Find where the given text appears and provide that cell's center as (X, Y) coordinate. 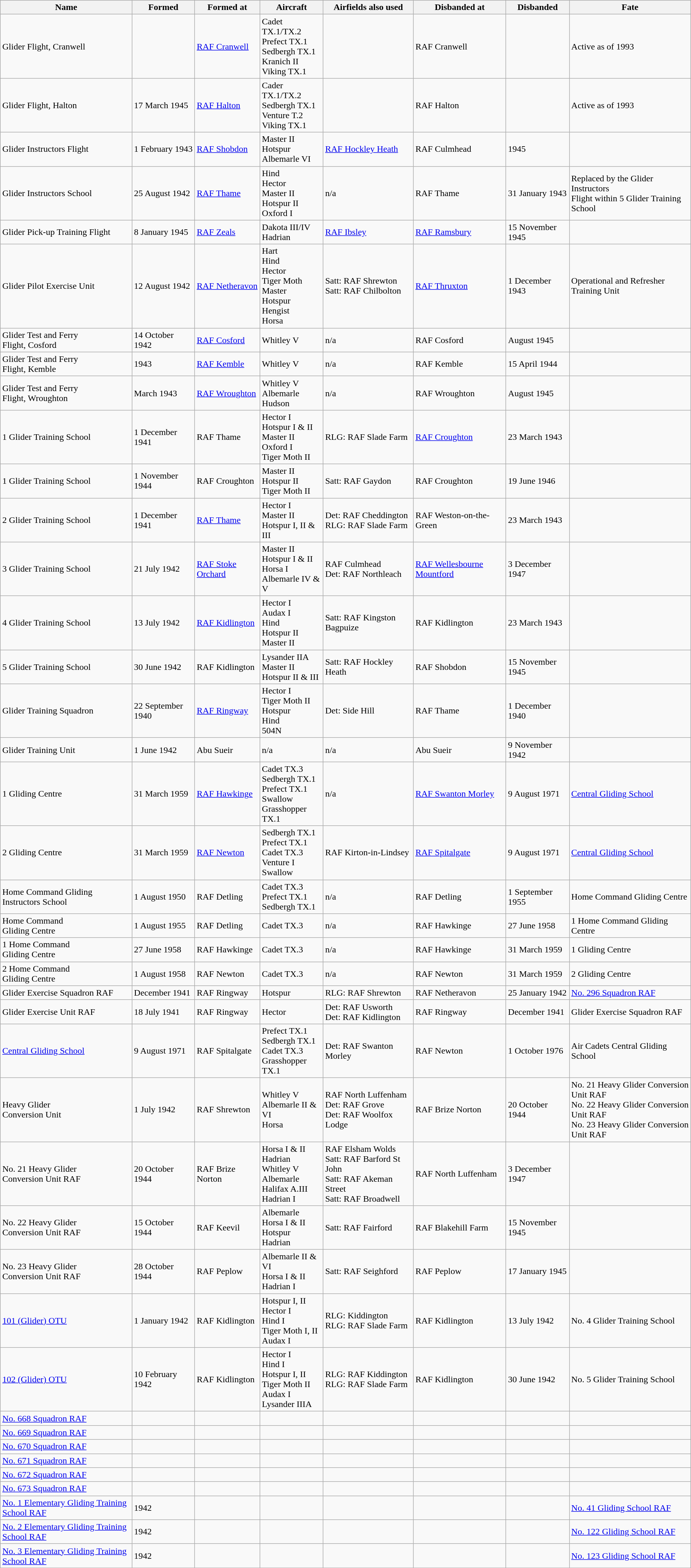
15 October 1944 (164, 1228)
No. 21 Heavy GliderConversion Unit RAF (66, 1174)
RLG: RAF Shrewton (368, 993)
RAF Shrewton (227, 1109)
Albemarle II & VIHorsa I & IIHadrian I (292, 1272)
1 August 1950 (164, 897)
RAF Hockley Heath (368, 149)
5 Glider Training School (66, 667)
1 August 1958 (164, 973)
No. 1 Elementary Gliding Training School RAF (66, 1507)
Aircraft (292, 7)
RAF Elsham WoldsSatt: RAF Barford St JohnSatt: RAF Akeman StreetSatt: RAF Broadwell (368, 1174)
1 October 1976 (537, 1051)
Glider Pilot Exercise Unit (66, 286)
RAF Zeals (227, 232)
14 October 1942 (164, 340)
15 April 1944 (537, 364)
RAF CulmheadDet: RAF Northleach (368, 569)
No. 672 Squadron RAF (66, 1475)
RLG: RAF KiddingtonRLG: RAF Slade Farm (368, 1380)
101 (Glider) OTU (66, 1321)
Home Command Gliding Instructors School (66, 897)
Master IIHotspur IITiger Moth II (292, 481)
Cader TX.1/TX.2Sedbergh TX.1Venture T.2Viking TX.1 (292, 105)
Master IIHotspurAlbemarle VI (292, 149)
25 January 1942 (537, 993)
Det: RAF Swanton Morley (368, 1051)
Glider Flight, Halton (66, 105)
AlbemarleHorsa I & IIHotspurHadrian (292, 1228)
RAF North Luffenham (460, 1174)
No. 673 Squadron RAF (66, 1489)
2 Home Command Gliding Centre (66, 973)
No. 21 Heavy Glider Conversion Unit RAFNo. 22 Heavy Glider Conversion Unit RAFNo. 23 Heavy Glider Conversion Unit RAF (630, 1109)
25 August 1942 (164, 193)
Glider Exercise Unit RAF (66, 1012)
No. 5 Glider Training School (630, 1380)
8 January 1945 (164, 232)
Det: RAF CheddingtonRLG: RAF Slade Farm (368, 520)
19 June 1946 (537, 481)
Satt: RAF ShrewtonSatt: RAF Chilbolton (368, 286)
1 June 1942 (164, 750)
No. 4 Glider Training School (630, 1321)
Heavy GliderConversion Unit (66, 1109)
Glider Test and Ferry Flight, Kemble (66, 364)
HindHectorMaster IIHotspur IIOxford I (292, 193)
Lysander IIAMaster IIHotspur II & III (292, 667)
3 Glider Training School (66, 569)
No. 123 Gliding School RAF (630, 1555)
2 Glider Training School (66, 520)
Hector IHind IHotspur I, IITiger Moth IIAudax ILysander IIIA (292, 1380)
10 February 1942 (164, 1380)
Hector IMaster IIHotspur I, II & III (292, 520)
Det: Side Hill (368, 711)
1 November 1944 (164, 481)
No. 22 Heavy GliderConversion Unit RAF (66, 1228)
22 September 1940 (164, 711)
Sedbergh TX.1Prefect TX.1Cadet TX.3Venture ISwallow (292, 853)
Det: RAF UsworthDet: RAF Kidlington (368, 1012)
HartHindHectorTiger MothMasterHotspurHengistHorsa (292, 286)
Disbanded at (460, 7)
RAF Swanton Morley (460, 794)
Master IIHotspur I & IIHorsa IAlbemarle IV & V (292, 569)
Operational and Refresher Training Unit (630, 286)
No. 122 Gliding School RAF (630, 1532)
Satt: RAF Hockley Heath (368, 667)
Glider Instructors School (66, 193)
March 1943 (164, 393)
No. 41 Gliding School RAF (630, 1507)
17 March 1945 (164, 105)
RLG: RAF Slade Farm (368, 437)
Fate (630, 7)
RAF Kirton-in-Lindsey (368, 853)
No. 669 Squadron RAF (66, 1432)
Satt: RAF Seighford (368, 1272)
Airfields also used (368, 7)
RAF North LuffenhamDet: RAF GroveDet: RAF Woolfox Lodge (368, 1109)
1943 (164, 364)
RAF Stoke Orchard (227, 569)
RAF Blakehill Farm (460, 1228)
Cadet TX.1/TX.2Prefect TX.1Sedbergh TX.1Kranich IIViking TX.1 (292, 47)
RAF Ibsley (368, 232)
RAF Ramsbury (460, 232)
1 December 1943 (537, 286)
1 January 1942 (164, 1321)
RAF Thruxton (460, 286)
Horsa I & IIHadrianWhitley VAlbemarleHalifax A.IIIHadrian I (292, 1174)
9 November 1942 (537, 750)
No. 668 Squadron RAF (66, 1418)
Glider Instructors Flight (66, 149)
RAF Weston-on-the-Green (460, 520)
RAF Culmhead (460, 149)
Cadet TX.3Sedbergh TX.1Prefect TX.1SwallowGrasshopper TX.1 (292, 794)
31 January 1943 (537, 193)
Formed (164, 7)
Hector ITiger Moth IIHotspurHind504N (292, 711)
Whitley VAlbemarle II & VIHorsa (292, 1109)
Prefect TX.1Sedbergh TX.1Cadet TX.3Grasshopper TX.1 (292, 1051)
Dakota III/IVHadrian (292, 232)
1 February 1943 (164, 149)
21 July 1942 (164, 569)
Disbanded (537, 7)
RAF Wellesbourne Mountford (460, 569)
102 (Glider) OTU (66, 1380)
Name (66, 7)
Glider Training Squadron (66, 711)
Satt: RAF Kingston Bagpuize (368, 623)
Hector IAudax IHindHotspur IIMaster II (292, 623)
28 October 1944 (164, 1272)
No. 670 Squadron RAF (66, 1447)
Hector IHotspur I & IIMaster IIOxford ITiger Moth II (292, 437)
Satt: RAF Fairford (368, 1228)
Air Cadets Central Gliding School (630, 1051)
1 September 1955 (537, 897)
RAF Keevil (227, 1228)
Whitley VAlbemarleHudson (292, 393)
1 July 1942 (164, 1109)
Hector (292, 1012)
Replaced by the Glider InstructorsFlight within 5 Glider Training School (630, 193)
No. 3 Elementary Gliding Training School RAF (66, 1555)
Glider Pick-up Training Flight (66, 232)
17 January 1945 (537, 1272)
1 December 1940 (537, 711)
Formed at (227, 7)
4 Glider Training School (66, 623)
No. 2 Elementary Gliding Training School RAF (66, 1532)
1945 (537, 149)
Hotspur I, IIHector IHind ITiger Moth I, IIAudax I (292, 1321)
No. 296 Squadron RAF (630, 993)
Glider Training Unit (66, 750)
Glider Test and Ferry Flight, Cosford (66, 340)
Cadet TX.3Prefect TX.1Sedbergh TX.1 (292, 897)
No. 23 Heavy GliderConversion Unit RAF (66, 1272)
12 August 1942 (164, 286)
No. 671 Squadron RAF (66, 1461)
Hotspur (292, 993)
RLG: KiddingtonRLG: RAF Slade Farm (368, 1321)
Satt: RAF Gaydon (368, 481)
Glider Test and Ferry Flight, Wroughton (66, 393)
18 July 1941 (164, 1012)
1 August 1955 (164, 925)
Glider Flight, Cranwell (66, 47)
